Output the (x, y) coordinate of the center of the cell containing the given text.  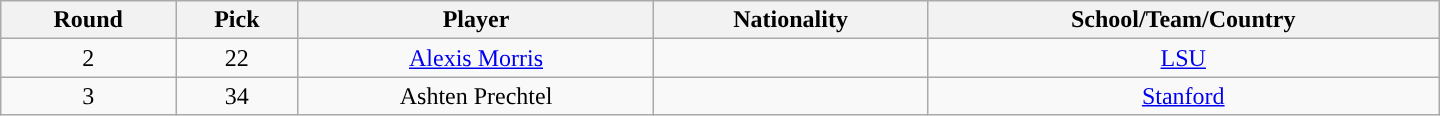
2 (88, 58)
34 (238, 96)
Alexis Morris (476, 58)
22 (238, 58)
School/Team/Country (1183, 20)
Nationality (790, 20)
Round (88, 20)
Stanford (1183, 96)
Pick (238, 20)
LSU (1183, 58)
Player (476, 20)
Ashten Prechtel (476, 96)
3 (88, 96)
